Pinpoint the cell where the given text exists, returning its (X, Y) midpoint coordinate. 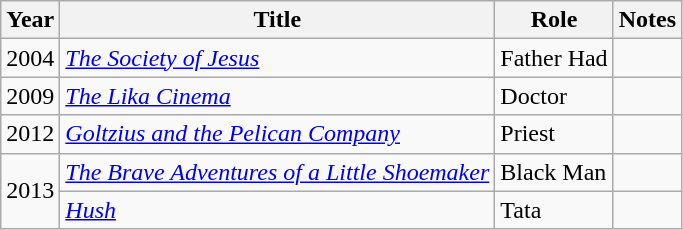
Role (554, 20)
The Brave Adventures of a Little Shoemaker (278, 172)
Priest (554, 134)
2009 (30, 96)
Notes (647, 20)
2012 (30, 134)
The Society of Jesus (278, 58)
Tata (554, 210)
2013 (30, 191)
Father Had (554, 58)
Year (30, 20)
Goltzius and the Pelican Company (278, 134)
The Lika Cinema (278, 96)
Title (278, 20)
Black Man (554, 172)
Hush (278, 210)
Doctor (554, 96)
2004 (30, 58)
